Find where the given text appears and provide that cell's center as (X, Y) coordinate. 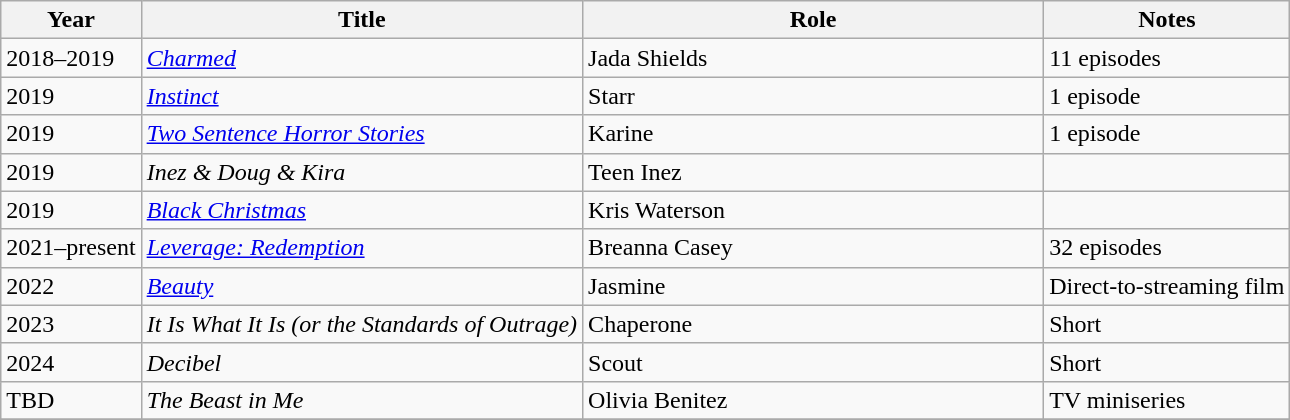
11 episodes (1167, 58)
Jada Shields (814, 58)
Two Sentence Horror Stories (362, 134)
Breanna Casey (814, 248)
Leverage: Redemption (362, 248)
Charmed (362, 58)
Olivia Benitez (814, 400)
Scout (814, 362)
Beauty (362, 286)
Notes (1167, 20)
32 episodes (1167, 248)
Chaperone (814, 324)
Inez & Doug & Kira (362, 172)
Role (814, 20)
Jasmine (814, 286)
2018–2019 (71, 58)
2021–present (71, 248)
Year (71, 20)
Direct-to-streaming film (1167, 286)
Karine (814, 134)
The Beast in Me (362, 400)
TV miniseries (1167, 400)
TBD (71, 400)
Teen Inez (814, 172)
Kris Waterson (814, 210)
2022 (71, 286)
Decibel (362, 362)
2024 (71, 362)
Title (362, 20)
Starr (814, 96)
Black Christmas (362, 210)
2023 (71, 324)
Instinct (362, 96)
It Is What It Is (or the Standards of Outrage) (362, 324)
